Extract the (x, y) coordinate from the center of the cell holding the provided text.  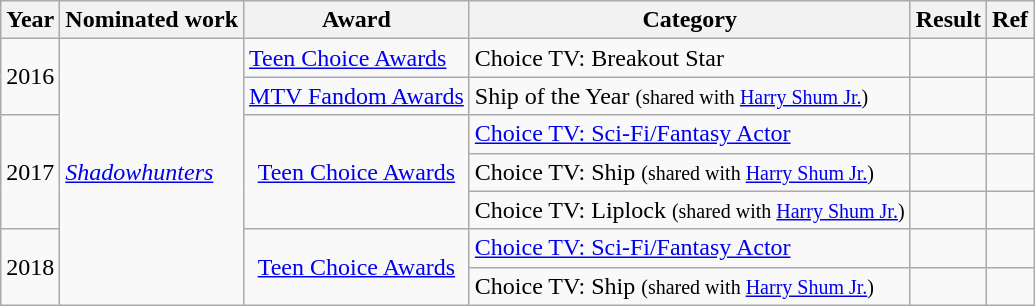
MTV Fandom Awards (357, 96)
Shadowhunters (152, 172)
Ref (1010, 20)
Nominated work (152, 20)
Result (948, 20)
Ship of the Year (shared with Harry Shum Jr.) (690, 96)
Choice TV: Breakout Star (690, 58)
Category (690, 20)
2018 (30, 267)
2016 (30, 77)
2017 (30, 172)
Choice TV: Liplock (shared with Harry Shum Jr.) (690, 210)
Award (357, 20)
Year (30, 20)
